Pinpoint the cell where the given text exists, returning its [x, y] midpoint coordinate. 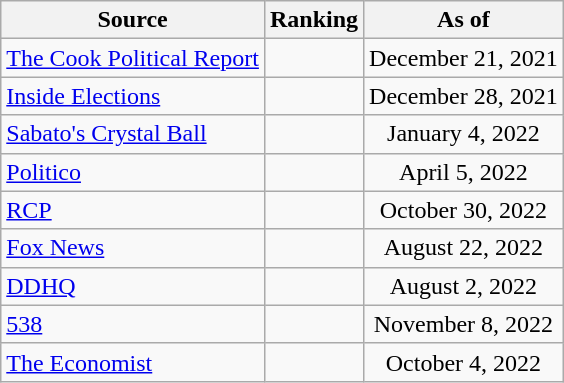
October 4, 2022 [464, 362]
December 28, 2021 [464, 96]
August 2, 2022 [464, 286]
538 [133, 324]
Source [133, 20]
Politico [133, 172]
November 8, 2022 [464, 324]
Fox News [133, 248]
Ranking [314, 20]
August 22, 2022 [464, 248]
As of [464, 20]
December 21, 2021 [464, 58]
RCP [133, 210]
Inside Elections [133, 96]
DDHQ [133, 286]
April 5, 2022 [464, 172]
The Economist [133, 362]
October 30, 2022 [464, 210]
Sabato's Crystal Ball [133, 134]
January 4, 2022 [464, 134]
The Cook Political Report [133, 58]
